Scan for the cell matching the given text and deliver its [x, y] coordinate at center. 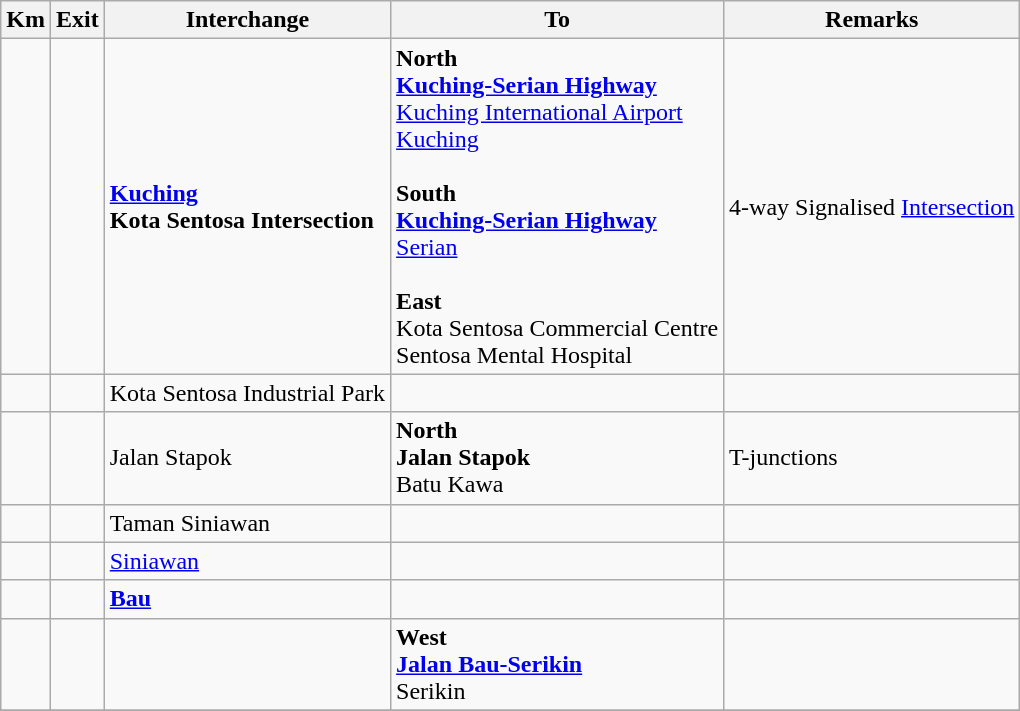
Interchange [247, 20]
T-junctions [872, 458]
Jalan Stapok [247, 458]
4-way Signalised Intersection [872, 206]
Siniawan [247, 561]
Taman Siniawan [247, 523]
Km [26, 20]
Bau [247, 599]
To [558, 20]
Kota Sentosa Industrial Park [247, 393]
Exit [77, 20]
West Jalan Bau-SerikinSerikin [558, 664]
KuchingKota Sentosa Intersection [247, 206]
Remarks [872, 20]
NorthJalan StapokBatu Kawa [558, 458]
